Provide the [x, y] coordinate of the cell's center where the given text is located.  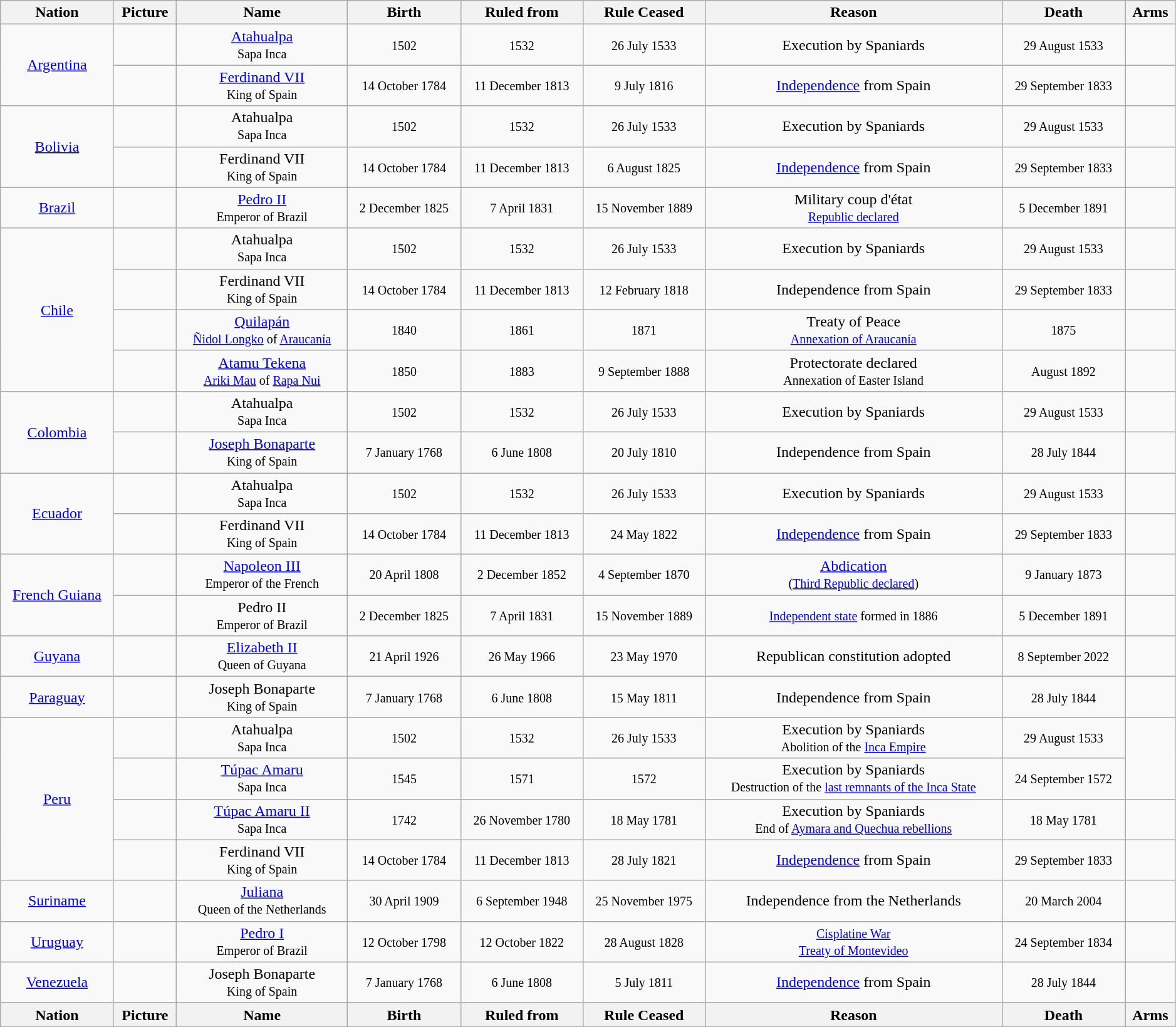
Treaty of Peace Annexation of Araucanía [853, 330]
Ecuador [57, 513]
Argentina [57, 65]
12 February 1818 [644, 289]
Bolivia [57, 147]
Protectorate declared Annexation of Easter Island [853, 371]
Execution by Spaniards Destruction of the last remnants of the Inca State [853, 778]
9 January 1873 [1063, 575]
24 September 1834 [1063, 941]
26 November 1780 [521, 820]
Brazil [57, 208]
20 April 1808 [405, 575]
Guyana [57, 657]
12 October 1798 [405, 941]
6 August 1825 [644, 167]
28 July 1821 [644, 860]
20 March 2004 [1063, 901]
French Guiana [57, 595]
Elizabeth II Queen of Guyana [262, 657]
Independent state formed in 1886 [853, 615]
Abdication(Third Republic declared) [853, 575]
1572 [644, 778]
Chile [57, 310]
24 September 1572 [1063, 778]
Túpac Amaru Sapa Inca [262, 778]
25 November 1975 [644, 901]
28 August 1828 [644, 941]
Cisplatine War Treaty of Montevideo [853, 941]
9 September 1888 [644, 371]
Túpac Amaru II Sapa Inca [262, 820]
1875 [1063, 330]
Execution by Spaniards Abolition of the Inca Empire [853, 738]
4 September 1870 [644, 575]
August 1892 [1063, 371]
Paraguay [57, 697]
Republican constitution adopted [853, 657]
Uruguay [57, 941]
26 May 1966 [521, 657]
1883 [521, 371]
15 May 1811 [644, 697]
Colombia [57, 432]
Independence from the Netherlands [853, 901]
5 July 1811 [644, 983]
Execution by Spaniards End of Aymara and Quechua rebellions [853, 820]
9 July 1816 [644, 85]
1742 [405, 820]
2 December 1852 [521, 575]
30 April 1909 [405, 901]
1571 [521, 778]
1871 [644, 330]
1840 [405, 330]
21 April 1926 [405, 657]
1850 [405, 371]
Juliana Queen of the Netherlands [262, 901]
12 October 1822 [521, 941]
Quilapán Ñidol Longko of Araucanía [262, 330]
1861 [521, 330]
8 September 2022 [1063, 657]
6 September 1948 [521, 901]
Peru [57, 799]
Atamu Tekena Ariki Mau of Rapa Nui [262, 371]
24 May 1822 [644, 534]
Pedro I Emperor of Brazil [262, 941]
23 May 1970 [644, 657]
Venezuela [57, 983]
1545 [405, 778]
Napoleon III Emperor of the French [262, 575]
Military coup d'état Republic declared [853, 208]
20 July 1810 [644, 452]
Suriname [57, 901]
